Determine the [x, y] coordinate at the center of the cell enclosing the given text.  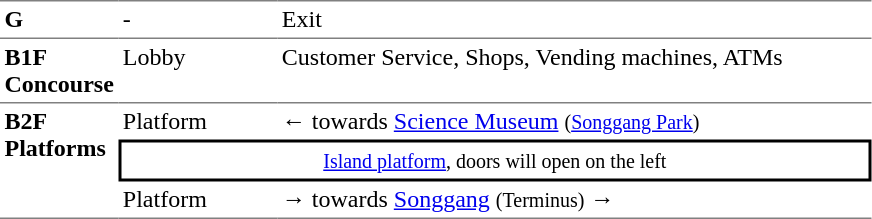
G [59, 19]
← towards Science Museum (Songgang Park) [574, 122]
Exit [574, 19]
Island platform, doors will open on the left [494, 161]
Lobby [198, 71]
Customer Service, Shops, Vending machines, ATMs [574, 71]
Platform [198, 122]
- [198, 19]
B1FConcourse [59, 71]
